Return the [x, y] coordinate for the center point of the cell that contains the specified text.  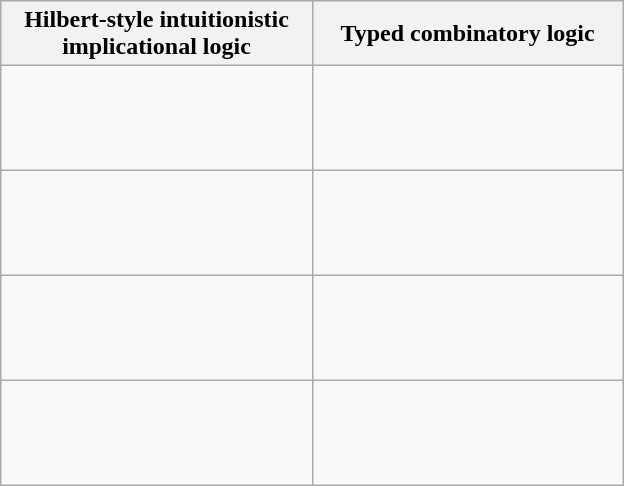
Typed combinatory logic [468, 34]
Hilbert-style intuitionistic implicational logic [156, 34]
